Locate the cell with the specified text and output its [x, y] center coordinate. 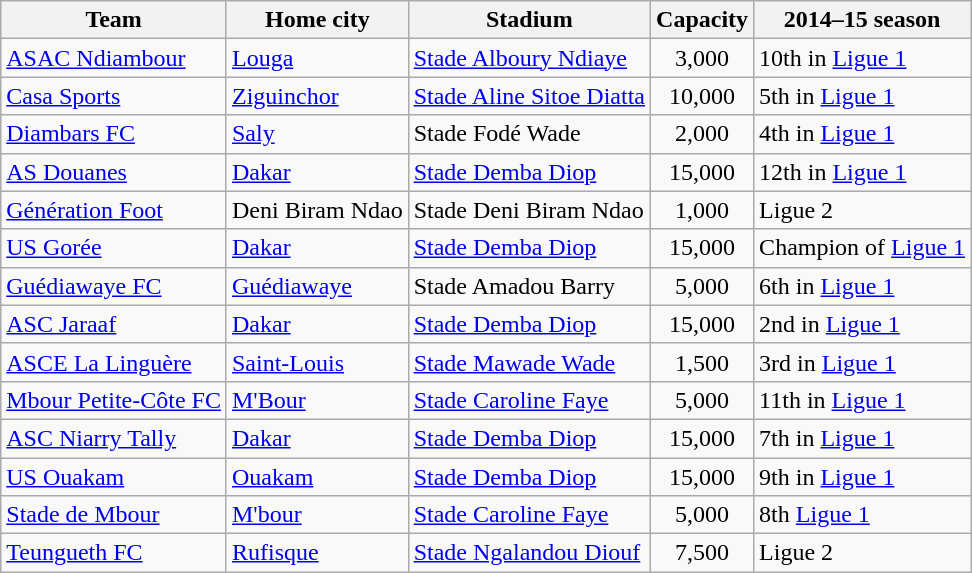
Génération Foot [114, 210]
Mbour Petite-Côte FC [114, 400]
2014–15 season [862, 20]
US Gorée [114, 248]
5th in Ligue 1 [862, 96]
Teungueth FC [114, 553]
Capacity [702, 20]
Saint-Louis [317, 362]
ASCE La Linguère [114, 362]
Stade Aline Sitoe Diatta [529, 96]
Rufisque [317, 553]
Louga [317, 58]
Diambars FC [114, 134]
Guédiawaye [317, 286]
Stadium [529, 20]
Stade de Mbour [114, 515]
Stade Ngalandou Diouf [529, 553]
4th in Ligue 1 [862, 134]
Home city [317, 20]
Saly [317, 134]
Guédiawaye FC [114, 286]
ASC Jaraaf [114, 324]
AS Douanes [114, 172]
9th in Ligue 1 [862, 477]
Ouakam [317, 477]
6th in Ligue 1 [862, 286]
2,000 [702, 134]
8th Ligue 1 [862, 515]
1,500 [702, 362]
7,500 [702, 553]
Ziguinchor [317, 96]
Stade Fodé Wade [529, 134]
Stade Amadou Barry [529, 286]
1,000 [702, 210]
M'Bour [317, 400]
ASAC Ndiambour [114, 58]
3rd in Ligue 1 [862, 362]
Stade Mawade Wade [529, 362]
Casa Sports [114, 96]
2nd in Ligue 1 [862, 324]
Stade Deni Biram Ndao [529, 210]
Stade Alboury Ndiaye [529, 58]
11th in Ligue 1 [862, 400]
Deni Biram Ndao [317, 210]
10,000 [702, 96]
12th in Ligue 1 [862, 172]
Champion of Ligue 1 [862, 248]
7th in Ligue 1 [862, 438]
Team [114, 20]
US Ouakam [114, 477]
M'bour [317, 515]
3,000 [702, 58]
10th in Ligue 1 [862, 58]
ASC Niarry Tally [114, 438]
